From the cell containing the given text, extract its center point as [X, Y] coordinate. 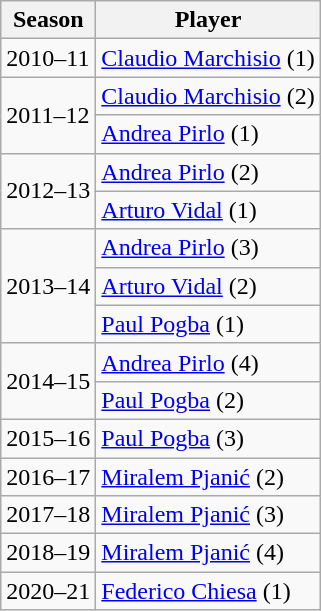
2011–12 [48, 115]
2016–17 [48, 477]
Miralem Pjanić (3) [208, 515]
2012–13 [48, 191]
2020–21 [48, 591]
Andrea Pirlo (2) [208, 172]
Paul Pogba (3) [208, 438]
Arturo Vidal (1) [208, 210]
Paul Pogba (2) [208, 400]
Player [208, 20]
Federico Chiesa (1) [208, 591]
2010–11 [48, 58]
Claudio Marchisio (1) [208, 58]
Season [48, 20]
Paul Pogba (1) [208, 324]
Miralem Pjanić (4) [208, 553]
2015–16 [48, 438]
Andrea Pirlo (1) [208, 134]
2017–18 [48, 515]
2018–19 [48, 553]
Andrea Pirlo (3) [208, 248]
Miralem Pjanić (2) [208, 477]
2014–15 [48, 381]
Arturo Vidal (2) [208, 286]
Andrea Pirlo (4) [208, 362]
Claudio Marchisio (2) [208, 96]
2013–14 [48, 286]
